Identify which cell holds the provided text, then report its (x, y) central coordinate. 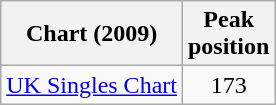
UK Singles Chart (92, 85)
Chart (2009) (92, 34)
173 (228, 85)
Peakposition (228, 34)
